Return (X, Y) of the center of cell containing provided text 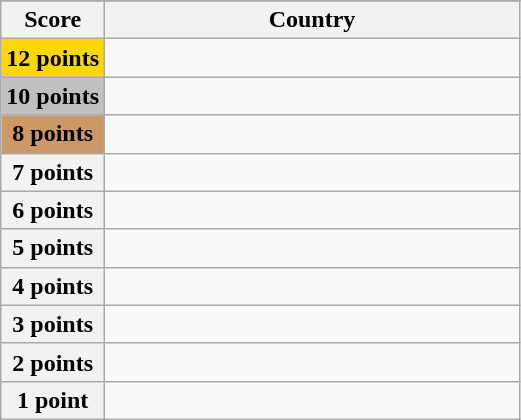
Country (312, 20)
7 points (53, 172)
2 points (53, 362)
4 points (53, 286)
12 points (53, 58)
6 points (53, 210)
3 points (53, 324)
1 point (53, 400)
5 points (53, 248)
8 points (53, 134)
10 points (53, 96)
Score (53, 20)
